Determine the [x, y] coordinate at the center of the cell enclosing the given text.  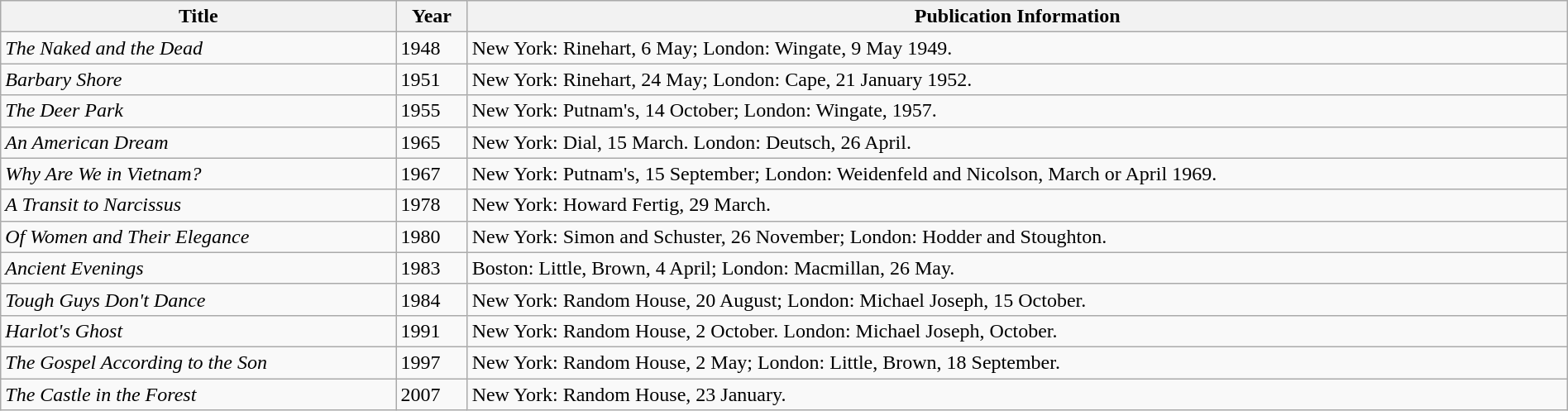
The Gospel According to the Son [198, 362]
New York: Random House, 2 October. London: Michael Joseph, October. [1017, 331]
1984 [432, 299]
Barbary Shore [198, 79]
The Naked and the Dead [198, 48]
1991 [432, 331]
1955 [432, 111]
2007 [432, 394]
Title [198, 17]
New York: Random House, 2 May; London: Little, Brown, 18 September. [1017, 362]
An American Dream [198, 142]
The Deer Park [198, 111]
New York: Rinehart, 6 May; London: Wingate, 9 May 1949. [1017, 48]
New York: Random House, 23 January. [1017, 394]
1965 [432, 142]
New York: Rinehart, 24 May; London: Cape, 21 January 1952. [1017, 79]
New York: Putnam's, 15 September; London: Weidenfeld and Nicolson, March or April 1969. [1017, 174]
1967 [432, 174]
New York: Random House, 20 August; London: Michael Joseph, 15 October. [1017, 299]
Why Are We in Vietnam? [198, 174]
New York: Howard Fertig, 29 March. [1017, 205]
1951 [432, 79]
Tough Guys Don't Dance [198, 299]
Ancient Evenings [198, 268]
Harlot's Ghost [198, 331]
1978 [432, 205]
1980 [432, 237]
New York: Simon and Schuster, 26 November; London: Hodder and Stoughton. [1017, 237]
Publication Information [1017, 17]
1983 [432, 268]
The Castle in the Forest [198, 394]
New York: Dial, 15 March. London: Deutsch, 26 April. [1017, 142]
A Transit to Narcissus [198, 205]
Of Women and Their Elegance [198, 237]
1997 [432, 362]
1948 [432, 48]
Year [432, 17]
Boston: Little, Brown, 4 April; London: Macmillan, 26 May. [1017, 268]
New York: Putnam's, 14 October; London: Wingate, 1957. [1017, 111]
